Identify which cell holds the provided text, then report its [X, Y] central coordinate. 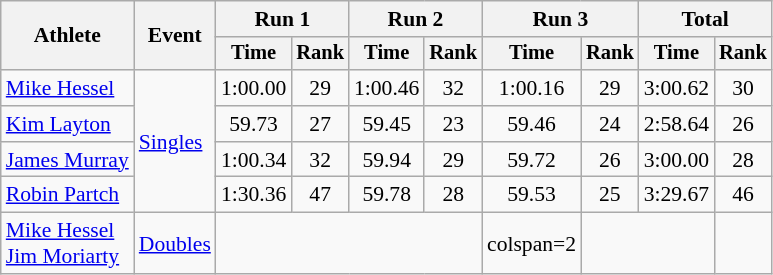
59.72 [532, 160]
1:00.46 [386, 88]
59.45 [386, 124]
Event [175, 36]
colspan=2 [532, 244]
59.46 [532, 124]
59.53 [532, 195]
27 [320, 124]
1:00.16 [532, 88]
23 [453, 124]
Run 3 [560, 19]
Kim Layton [68, 124]
59.73 [254, 124]
24 [610, 124]
1:00.34 [254, 160]
1:30.36 [254, 195]
3:29.67 [676, 195]
3:00.00 [676, 160]
46 [743, 195]
25 [610, 195]
Run 1 [282, 19]
Mike HesselJim Moriarty [68, 244]
Doubles [175, 244]
1:00.00 [254, 88]
Athlete [68, 36]
59.94 [386, 160]
30 [743, 88]
Run 2 [416, 19]
Mike Hessel [68, 88]
2:58.64 [676, 124]
47 [320, 195]
59.78 [386, 195]
Total [706, 19]
3:00.62 [676, 88]
Singles [175, 141]
James Murray [68, 160]
Robin Partch [68, 195]
